Detect which cell encompasses the target text, then output its [x, y] center coordinate. 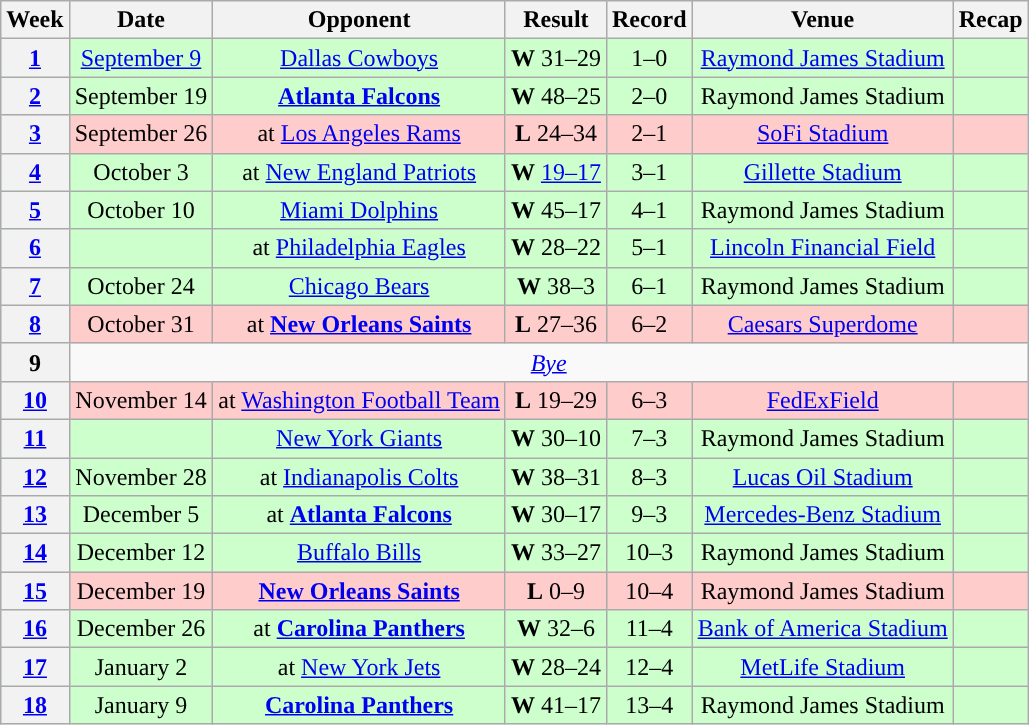
W 28–22 [556, 248]
October 3 [141, 172]
12 [35, 477]
New York Giants [360, 438]
W 32–6 [556, 629]
17 [35, 667]
L 0–9 [556, 591]
at Philadelphia Eagles [360, 248]
W 41–17 [556, 705]
Carolina Panthers [360, 705]
6–2 [649, 324]
Bye [548, 362]
Recap [990, 20]
Gillette Stadium [822, 172]
W 38–3 [556, 286]
5–1 [649, 248]
1 [35, 58]
at New England Patriots [360, 172]
W 31–29 [556, 58]
at Atlanta Falcons [360, 515]
10–3 [649, 553]
6–3 [649, 400]
13 [35, 515]
2–0 [649, 96]
at Los Angeles Rams [360, 134]
December 12 [141, 553]
December 19 [141, 591]
October 24 [141, 286]
L 27–36 [556, 324]
Week [35, 20]
13–4 [649, 705]
December 26 [141, 629]
W 48–25 [556, 96]
Atlanta Falcons [360, 96]
11 [35, 438]
2–1 [649, 134]
Bank of America Stadium [822, 629]
at Indianapolis Colts [360, 477]
January 9 [141, 705]
14 [35, 553]
2 [35, 96]
W 30–17 [556, 515]
Date [141, 20]
4–1 [649, 210]
6–1 [649, 286]
September 9 [141, 58]
Lincoln Financial Field [822, 248]
September 26 [141, 134]
9 [35, 362]
Dallas Cowboys [360, 58]
at New Orleans Saints [360, 324]
MetLife Stadium [822, 667]
New Orleans Saints [360, 591]
Result [556, 20]
September 19 [141, 96]
8–3 [649, 477]
3–1 [649, 172]
18 [35, 705]
W 45–17 [556, 210]
8 [35, 324]
9–3 [649, 515]
6 [35, 248]
12–4 [649, 667]
W 19–17 [556, 172]
SoFi Stadium [822, 134]
W 33–27 [556, 553]
W 38–31 [556, 477]
3 [35, 134]
10–4 [649, 591]
1–0 [649, 58]
L 19–29 [556, 400]
Miami Dolphins [360, 210]
Mercedes-Benz Stadium [822, 515]
Chicago Bears [360, 286]
Caesars Superdome [822, 324]
15 [35, 591]
October 10 [141, 210]
Lucas Oil Stadium [822, 477]
Venue [822, 20]
7 [35, 286]
10 [35, 400]
FedExField [822, 400]
4 [35, 172]
7–3 [649, 438]
Buffalo Bills [360, 553]
16 [35, 629]
11–4 [649, 629]
at New York Jets [360, 667]
W 30–10 [556, 438]
December 5 [141, 515]
November 28 [141, 477]
at Carolina Panthers [360, 629]
Record [649, 20]
L 24–34 [556, 134]
October 31 [141, 324]
January 2 [141, 667]
5 [35, 210]
November 14 [141, 400]
Opponent [360, 20]
W 28–24 [556, 667]
at Washington Football Team [360, 400]
